Search for the cell housing the specified text and yield its [X, Y] center coordinate. 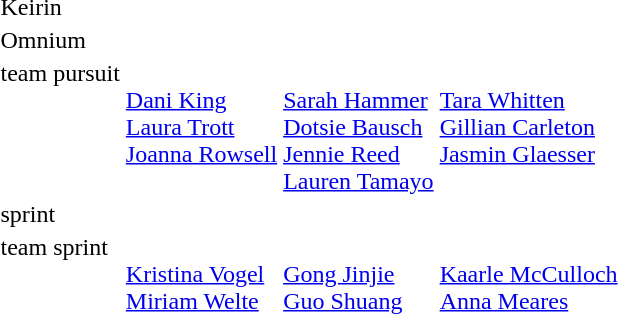
Dani KingLaura TrottJoanna Rowsell [201, 127]
Sarah HammerDotsie BauschJennie ReedLauren Tamayo [358, 127]
